Identify which cell holds the provided text, then report its (X, Y) central coordinate. 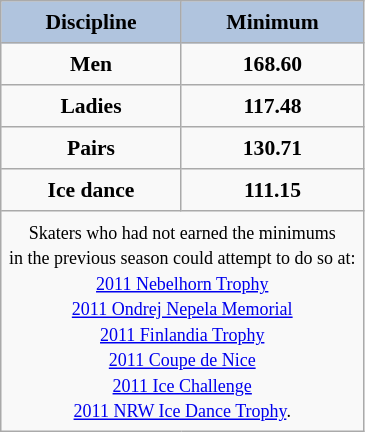
Discipline (91, 22)
130.71 (272, 148)
Men (91, 64)
117.48 (272, 106)
168.60 (272, 64)
Pairs (91, 148)
111.15 (272, 190)
Ice dance (91, 190)
Minimum (272, 22)
Ladies (91, 106)
